From the cell containing the given text, extract its center point as [x, y] coordinate. 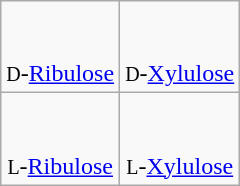
L-Xylulose [180, 139]
D-Ribulose [60, 47]
D-Xylulose [180, 47]
L-Ribulose [60, 139]
